Output the [X, Y] coordinate of the center of the cell containing the given text.  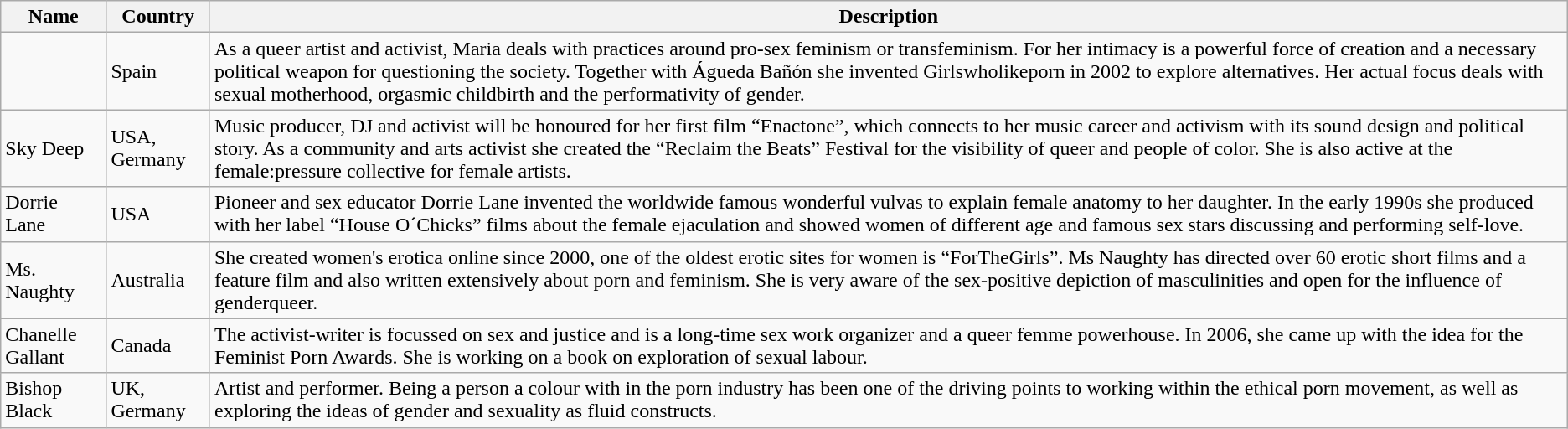
Description [888, 17]
Chanelle Gallant [54, 345]
Name [54, 17]
Bishop Black [54, 401]
Sky Deep [54, 148]
Country [158, 17]
Dorrie Lane [54, 214]
USA [158, 214]
USA, Germany [158, 148]
Canada [158, 345]
Ms. Naughty [54, 280]
UK, Germany [158, 401]
Spain [158, 71]
Australia [158, 280]
